Determine the (X, Y) coordinate at the center of the cell enclosing the given text.  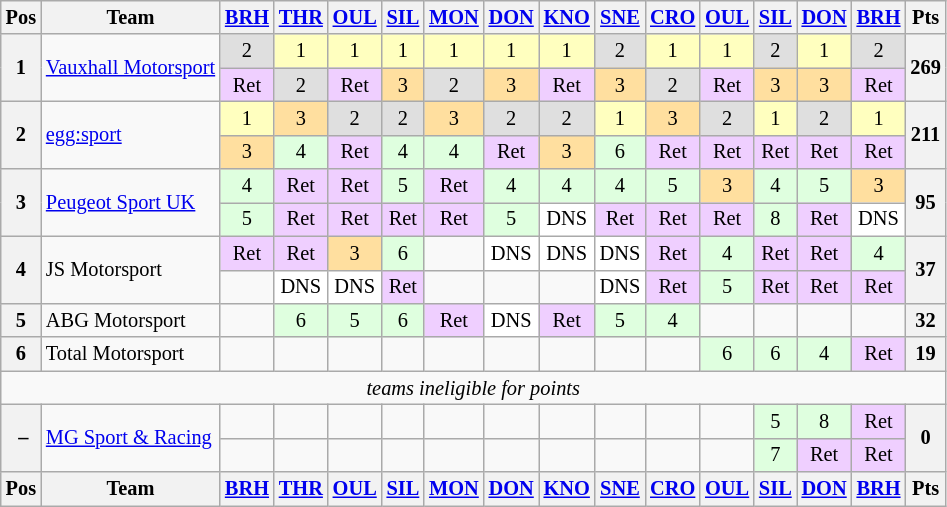
ABG Motorsport (130, 320)
37 (925, 270)
32 (925, 320)
95 (925, 202)
Total Motorsport (130, 354)
7 (776, 455)
211 (925, 134)
19 (925, 354)
269 (925, 68)
MG Sport & Racing (130, 438)
0 (925, 438)
– (21, 438)
Peugeot Sport UK (130, 202)
egg:sport (130, 134)
Vauxhall Motorsport (130, 68)
teams ineligible for points (474, 388)
JS Motorsport (130, 270)
